For the text-containing cell, return its midpoint in (X, Y) coordinate format. 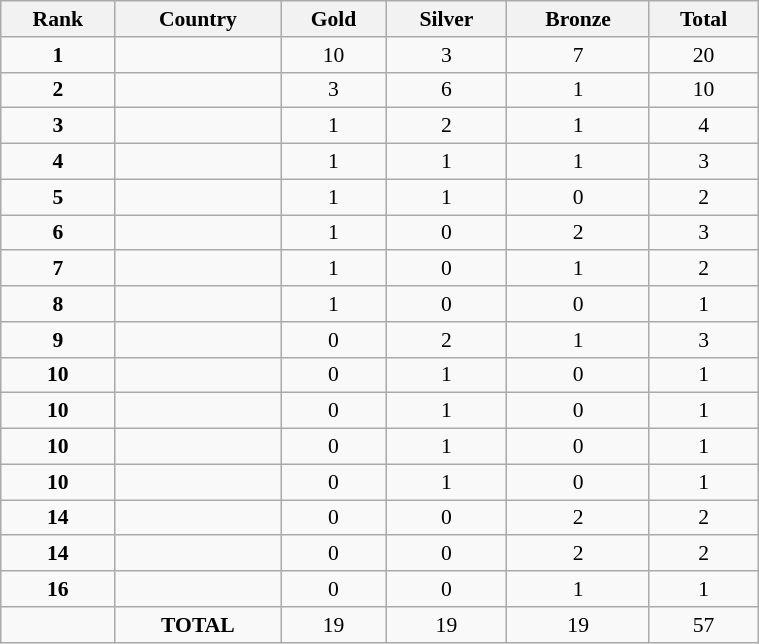
9 (58, 340)
57 (703, 625)
Total (703, 19)
TOTAL (198, 625)
Bronze (578, 19)
Rank (58, 19)
Silver (446, 19)
8 (58, 304)
Country (198, 19)
20 (703, 55)
Gold (334, 19)
16 (58, 589)
5 (58, 197)
